Return [x, y] of the center of cell containing provided text 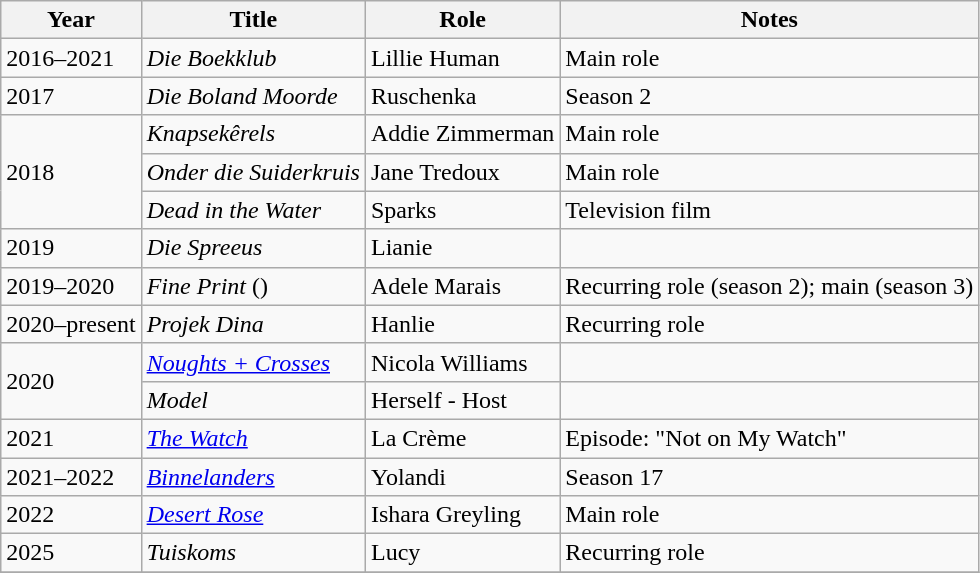
Yolandi [462, 477]
2020–present [71, 324]
Model [253, 400]
Lillie Human [462, 58]
Ruschenka [462, 96]
2018 [71, 172]
Dead in the Water [253, 210]
2021 [71, 438]
Herself - Host [462, 400]
Adele Marais [462, 286]
Knapsekêrels [253, 134]
Role [462, 20]
Season 17 [770, 477]
Projek Dina [253, 324]
Fine Print () [253, 286]
2016–2021 [71, 58]
Episode: "Not on My Watch" [770, 438]
Jane Tredoux [462, 172]
2017 [71, 96]
Die Boland Moorde [253, 96]
Addie Zimmerman [462, 134]
Sparks [462, 210]
Noughts + Crosses [253, 362]
Tuiskoms [253, 553]
Title [253, 20]
Binnelanders [253, 477]
Desert Rose [253, 515]
Die Boekklub [253, 58]
2021–2022 [71, 477]
Nicola Williams [462, 362]
The Watch [253, 438]
Onder die Suiderkruis [253, 172]
Recurring role (season 2); main (season 3) [770, 286]
Season 2 [770, 96]
Hanlie [462, 324]
Die Spreeus [253, 248]
Lianie [462, 248]
2020 [71, 381]
2022 [71, 515]
La Crème [462, 438]
Year [71, 20]
2019–2020 [71, 286]
2025 [71, 553]
2019 [71, 248]
Notes [770, 20]
Television film [770, 210]
Ishara Greyling [462, 515]
Lucy [462, 553]
